Pinpoint the cell where the given text exists, returning its (X, Y) midpoint coordinate. 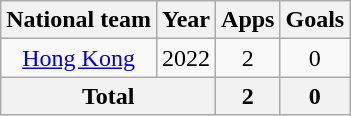
Year (186, 20)
National team (79, 20)
Goals (315, 20)
2022 (186, 58)
Hong Kong (79, 58)
Total (108, 96)
Apps (248, 20)
